Determine the (X, Y) coordinate at the center of the cell enclosing the given text.  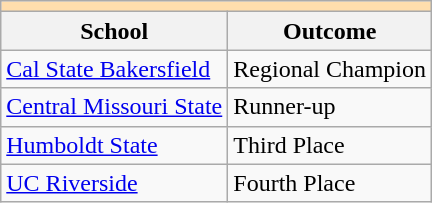
Third Place (330, 145)
Humboldt State (114, 145)
Runner-up (330, 107)
Fourth Place (330, 183)
Outcome (330, 31)
UC Riverside (114, 183)
Regional Champion (330, 69)
School (114, 31)
Cal State Bakersfield (114, 69)
Central Missouri State (114, 107)
